Locate the cell with the specified text and output its [X, Y] center coordinate. 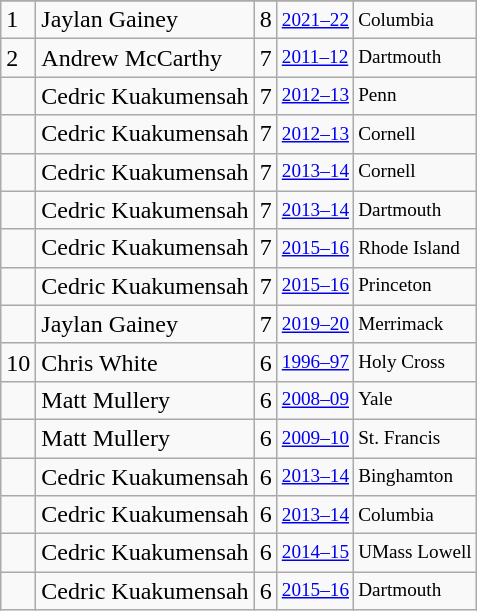
1 [18, 20]
1996–97 [315, 362]
Andrew McCarthy [145, 58]
Rhode Island [416, 248]
Yale [416, 400]
UMass Lowell [416, 553]
2014–15 [315, 553]
2009–10 [315, 438]
St. Francis [416, 438]
2008–09 [315, 400]
2 [18, 58]
8 [266, 20]
Merrimack [416, 324]
Chris White [145, 362]
2011–12 [315, 58]
2019–20 [315, 324]
Holy Cross [416, 362]
10 [18, 362]
2021–22 [315, 20]
Princeton [416, 286]
Binghamton [416, 477]
Penn [416, 96]
